Return [x, y] of the center of cell containing provided text 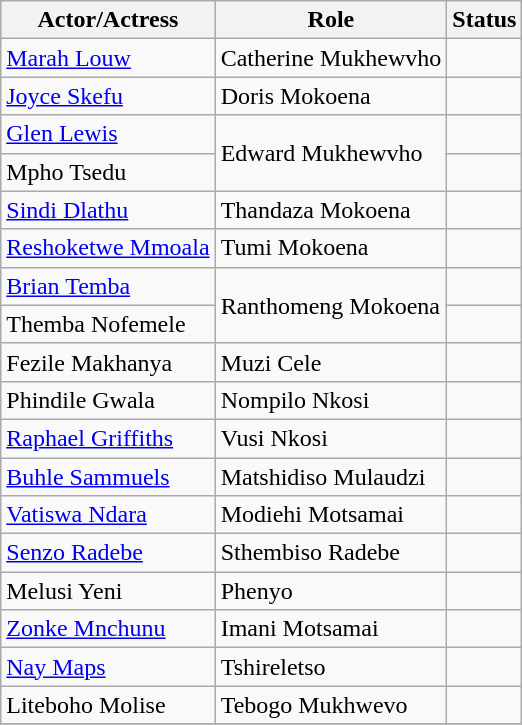
Phindile Gwala [108, 400]
Status [484, 20]
Tebogo Mukhwevo [331, 705]
Fezile Makhanya [108, 362]
Zonke Mnchunu [108, 629]
Phenyo [331, 591]
Vusi Nkosi [331, 438]
Ranthomeng Mokoena [331, 305]
Catherine Mukhewvho [331, 58]
Brian Temba [108, 286]
Senzo Radebe [108, 553]
Buhle Sammuels [108, 477]
Doris Mokoena [331, 96]
Muzi Cele [331, 362]
Thandaza Mokoena [331, 210]
Imani Motsamai [331, 629]
Sthembiso Radebe [331, 553]
Marah Louw [108, 58]
Nompilo Nkosi [331, 400]
Role [331, 20]
Matshidiso Mulaudzi [331, 477]
Sindi Dlathu [108, 210]
Edward Mukhewvho [331, 153]
Joyce Skefu [108, 96]
Melusi Yeni [108, 591]
Liteboho Molise [108, 705]
Tumi Mokoena [331, 248]
Glen Lewis [108, 134]
Modiehi Motsamai [331, 515]
Reshoketwe Mmoala [108, 248]
Mpho Tsedu [108, 172]
Actor/Actress [108, 20]
Themba Nofemele [108, 324]
Vatiswa Ndara [108, 515]
Tshireletso [331, 667]
Raphael Griffiths [108, 438]
Nay Maps [108, 667]
